Return (x, y) of the center of cell containing provided text 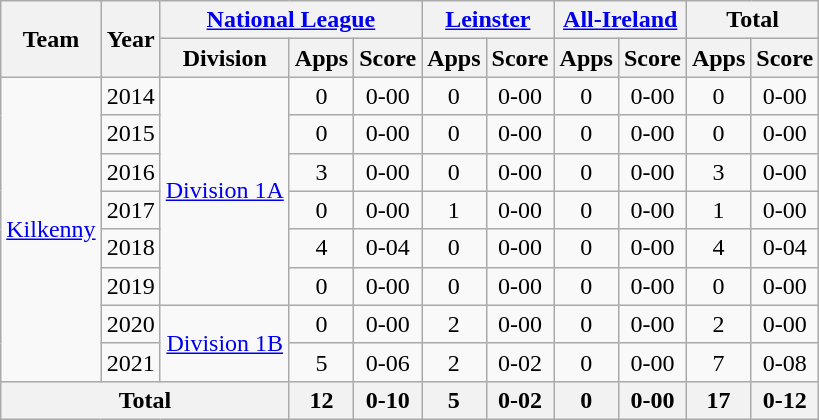
0-06 (388, 362)
2017 (130, 210)
2018 (130, 248)
Division (224, 58)
0-08 (785, 362)
Leinster (488, 20)
0-12 (785, 400)
7 (718, 362)
2019 (130, 286)
2016 (130, 172)
2015 (130, 134)
Division 1A (224, 191)
17 (718, 400)
Division 1B (224, 343)
2021 (130, 362)
Year (130, 39)
2014 (130, 96)
2020 (130, 324)
Team (51, 39)
12 (321, 400)
National League (290, 20)
0-10 (388, 400)
Kilkenny (51, 229)
All-Ireland (620, 20)
